Locate the cell with the specified text and output its [X, Y] center coordinate. 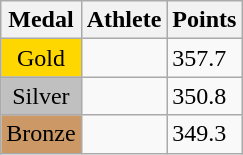
357.7 [204, 58]
Medal [41, 20]
Gold [41, 58]
Points [204, 20]
Silver [41, 96]
Bronze [41, 134]
Athlete [124, 20]
349.3 [204, 134]
350.8 [204, 96]
